Scan for the cell matching the given text and deliver its (X, Y) coordinate at center. 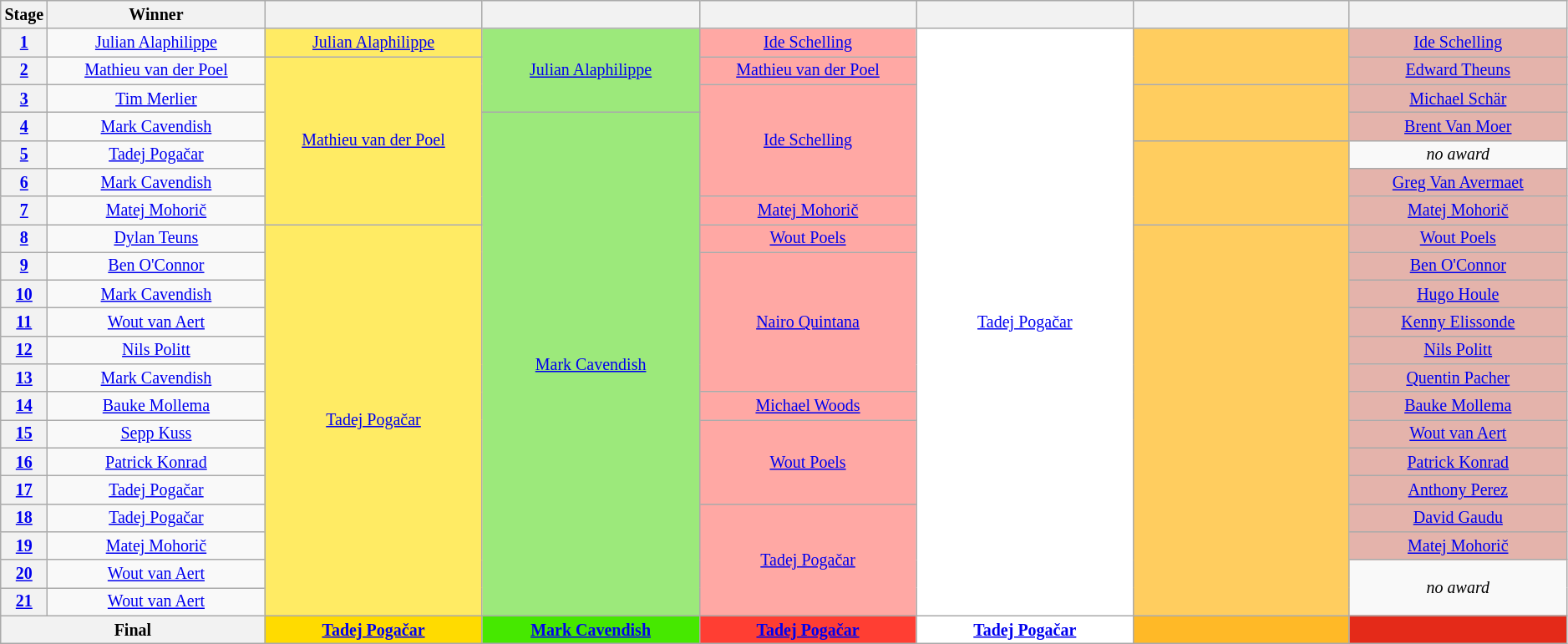
Kenny Elissonde (1458, 322)
Nairo Quintana (808, 322)
17 (24, 489)
9 (24, 266)
16 (24, 463)
7 (24, 210)
13 (24, 378)
Dylan Teuns (156, 239)
21 (24, 601)
Tim Merlier (156, 99)
David Gaudu (1458, 518)
3 (24, 99)
14 (24, 406)
Final (133, 630)
1 (24, 43)
20 (24, 573)
2 (24, 70)
Quentin Pacher (1458, 378)
8 (24, 239)
15 (24, 434)
18 (24, 518)
10 (24, 294)
6 (24, 182)
Michael Schär (1458, 99)
11 (24, 322)
Winner (156, 15)
Anthony Perez (1458, 489)
Edward Theuns (1458, 70)
Brent Van Moer (1458, 127)
19 (24, 546)
Michael Woods (808, 406)
Stage (24, 15)
Hugo Houle (1458, 294)
Sepp Kuss (156, 434)
Greg Van Avermaet (1458, 182)
12 (24, 351)
5 (24, 154)
4 (24, 127)
